Search for the cell housing the specified text and yield its [x, y] center coordinate. 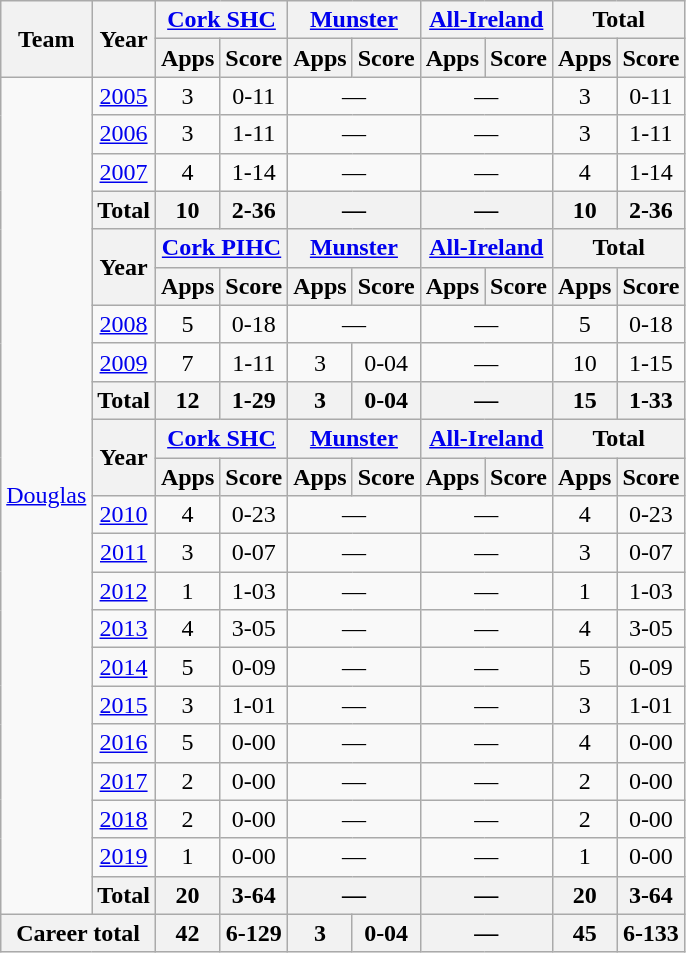
2006 [124, 134]
1-15 [651, 362]
2015 [124, 705]
2019 [124, 857]
Career total [78, 933]
2012 [124, 591]
45 [584, 933]
2016 [124, 743]
Cork PIHC [221, 248]
2018 [124, 819]
12 [187, 400]
42 [187, 933]
2013 [124, 629]
2011 [124, 553]
7 [187, 362]
2010 [124, 515]
Team [46, 39]
6-133 [651, 933]
2017 [124, 781]
2008 [124, 324]
2009 [124, 362]
6-129 [254, 933]
1-33 [651, 400]
Douglas [46, 496]
2014 [124, 667]
2005 [124, 96]
15 [584, 400]
2007 [124, 172]
1-29 [254, 400]
